For the text-containing cell, return its midpoint in [X, Y] coordinate format. 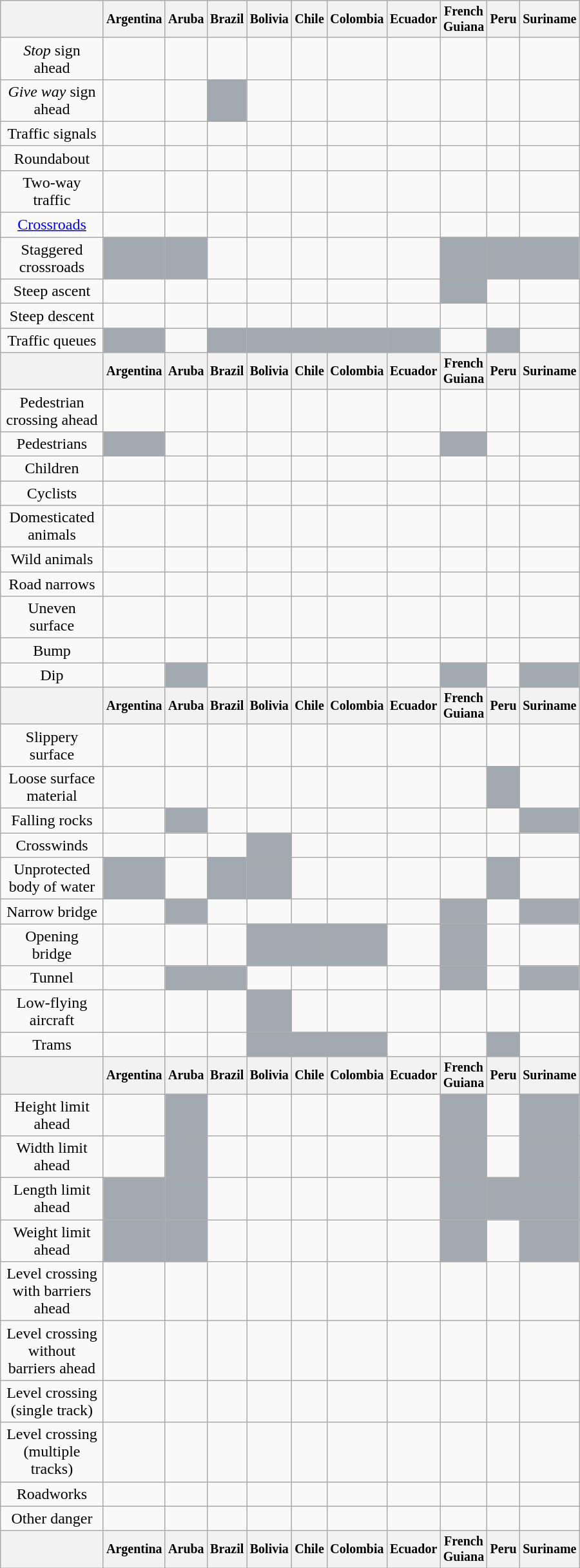
Children [52, 468]
Weight limit ahead [52, 1240]
Domesticated animals [52, 526]
Falling rocks [52, 821]
Slippery surface [52, 745]
Cyclists [52, 493]
Stop sign ahead [52, 58]
Crossroads [52, 225]
Roundabout [52, 158]
Other danger [52, 1518]
Traffic queues [52, 340]
Uneven surface [52, 618]
Length limit ahead [52, 1199]
Crosswinds [52, 845]
Roadworks [52, 1494]
Tunnel [52, 978]
Two-way traffic [52, 191]
Road narrows [52, 584]
Level crossing (single track) [52, 1402]
Level crossing (multiple tracks) [52, 1452]
Height limit ahead [52, 1114]
Pedestrians [52, 444]
Opening bridge [52, 945]
Bump [52, 651]
Trams [52, 1044]
Level crossing with barriers ahead [52, 1291]
Give way sign ahead [52, 101]
Loose surface material [52, 787]
Level crossing without barriers ahead [52, 1351]
Steep ascent [52, 291]
Width limit ahead [52, 1157]
Steep descent [52, 316]
Low-flying aircraft [52, 1011]
Unprotected body of water [52, 878]
Narrow bridge [52, 912]
Traffic signals [52, 133]
Wild animals [52, 560]
Pedestrian crossing ahead [52, 410]
Dip [52, 675]
Staggered crossroads [52, 258]
